Search for the cell housing the specified text and yield its [X, Y] center coordinate. 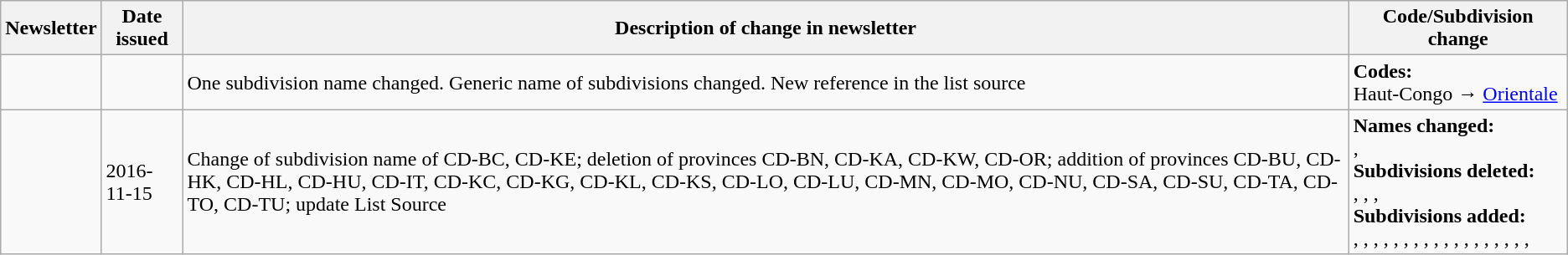
Newsletter [51, 28]
Codes: Haut-Congo → Orientale [1457, 82]
Names changed:, Subdivisions deleted:, , , Subdivisions added:, , , , , , , , , , , , , , , , , , [1457, 182]
Description of change in newsletter [766, 28]
Date issued [142, 28]
One subdivision name changed. Generic name of subdivisions changed. New reference in the list source [766, 82]
2016-11-15 [142, 182]
Code/Subdivision change [1457, 28]
